Return (X, Y) of the center of cell containing provided text 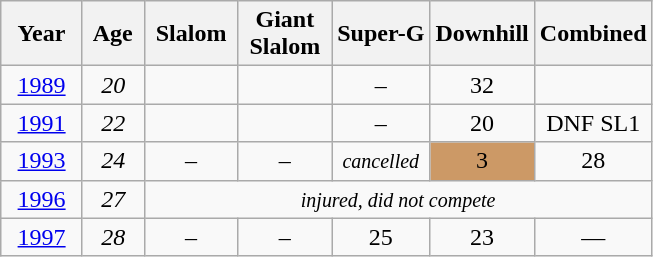
DNF SL1 (593, 123)
Super-G (381, 34)
injured, did not compete (398, 199)
Year (42, 34)
1993 (42, 161)
25 (381, 237)
1991 (42, 123)
Age (113, 34)
— (593, 237)
Combined (593, 34)
1996 (42, 199)
cancelled (381, 161)
27 (113, 199)
23 (482, 237)
Giant Slalom (285, 34)
32 (482, 85)
24 (113, 161)
1997 (42, 237)
Downhill (482, 34)
3 (482, 161)
1989 (42, 85)
Slalom (191, 34)
22 (113, 123)
